Detect which cell encompasses the target text, then output its [x, y] center coordinate. 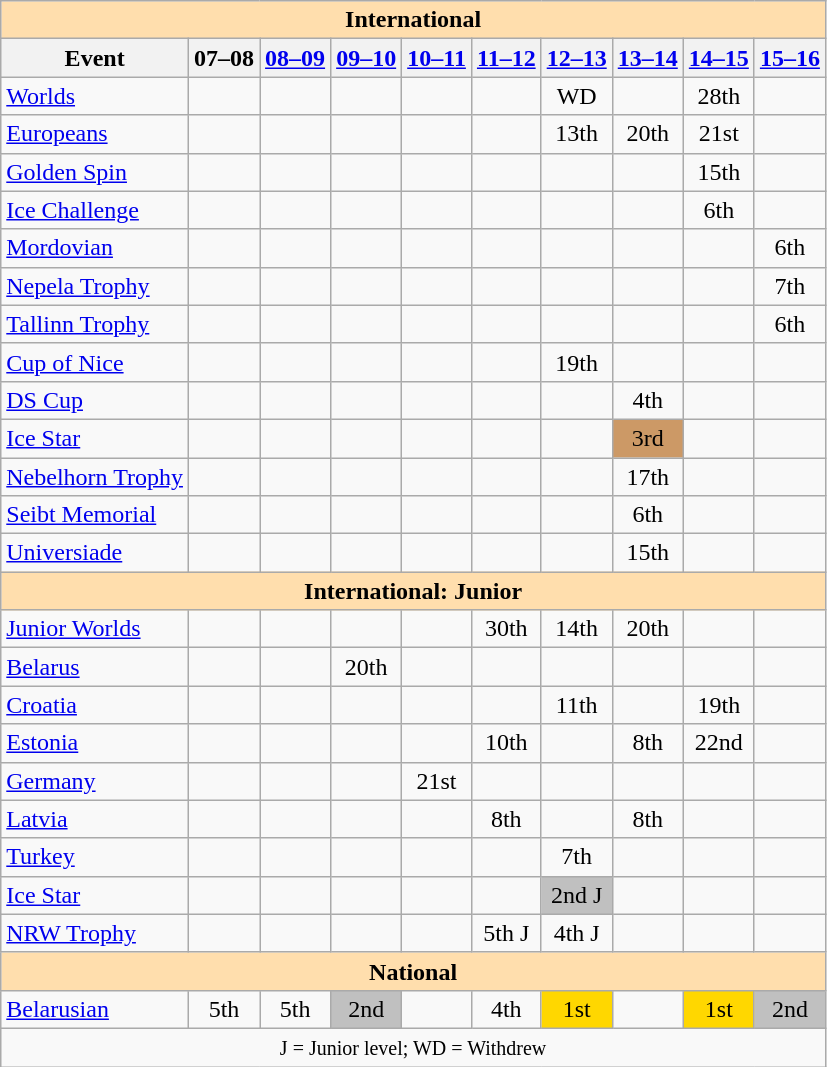
30th [506, 629]
International: Junior [414, 591]
Seibt Memorial [95, 515]
13–14 [648, 58]
Estonia [95, 743]
Germany [95, 781]
Croatia [95, 705]
National [414, 971]
22nd [718, 743]
Belarus [95, 667]
12–13 [576, 58]
4th J [576, 933]
Belarusian [95, 1009]
11–12 [506, 58]
3rd [648, 438]
09–10 [366, 58]
Europeans [95, 134]
13th [576, 134]
Universiade [95, 553]
2nd J [576, 895]
11th [576, 705]
Worlds [95, 96]
Golden Spin [95, 172]
15–16 [790, 58]
DS Cup [95, 400]
WD [576, 96]
5th J [506, 933]
07–08 [224, 58]
J = Junior level; WD = Withdrew [414, 1047]
Junior Worlds [95, 629]
Event [95, 58]
08–09 [296, 58]
10th [506, 743]
Nepela Trophy [95, 286]
Mordovian [95, 248]
Cup of Nice [95, 362]
Latvia [95, 819]
10–11 [437, 58]
14th [576, 629]
28th [718, 96]
Turkey [95, 857]
NRW Trophy [95, 933]
Nebelhorn Trophy [95, 477]
International [414, 20]
Ice Challenge [95, 210]
Tallinn Trophy [95, 324]
14–15 [718, 58]
17th [648, 477]
